Search for the cell housing the specified text and yield its (x, y) center coordinate. 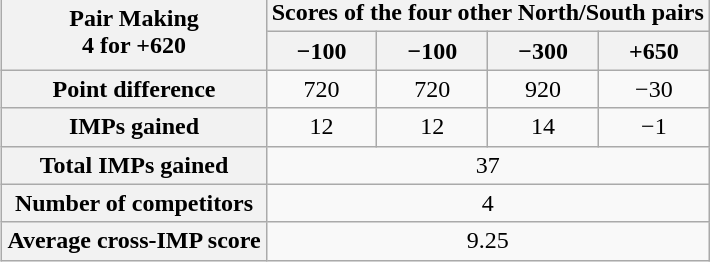
Number of competitors (134, 203)
Point difference (134, 89)
−300 (544, 51)
+650 (654, 51)
IMPs gained (134, 127)
14 (544, 127)
920 (544, 89)
9.25 (488, 241)
37 (488, 165)
Average cross-IMP score (134, 241)
Total IMPs gained (134, 165)
−30 (654, 89)
−1 (654, 127)
4 (488, 203)
